Provide the (X, Y) coordinate of the cell's center where the given text is located.  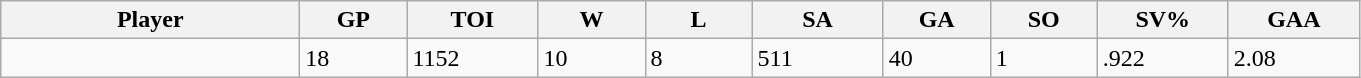
18 (354, 58)
GAA (1294, 20)
GP (354, 20)
1 (1044, 58)
40 (936, 58)
SV% (1162, 20)
W (592, 20)
L (698, 20)
.922 (1162, 58)
SA (818, 20)
GA (936, 20)
Player (150, 20)
10 (592, 58)
TOI (472, 20)
511 (818, 58)
8 (698, 58)
1152 (472, 58)
SO (1044, 20)
2.08 (1294, 58)
